Provide the [X, Y] coordinate of the cell's center where the given text is located.  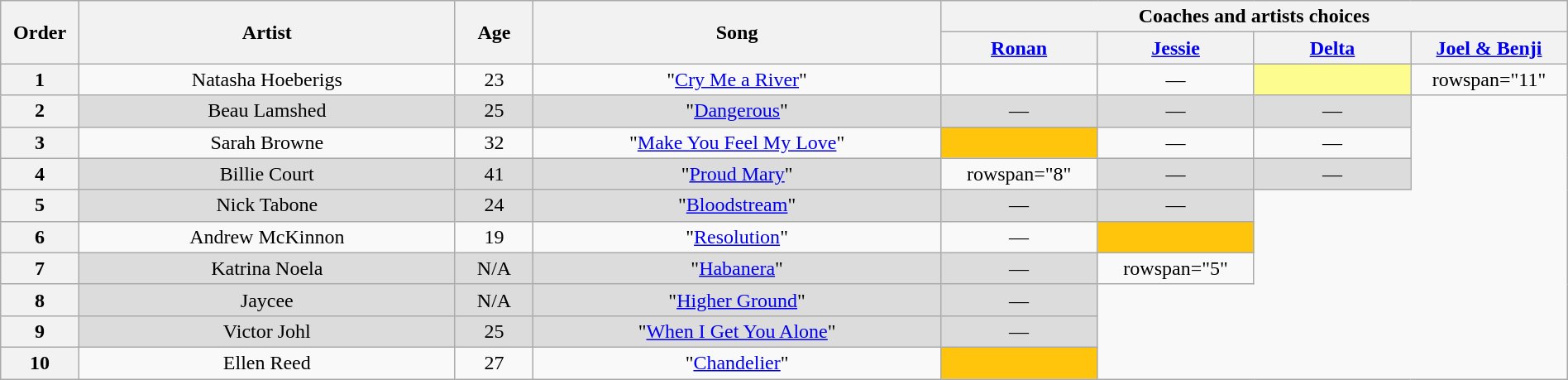
Billie Court [266, 174]
Artist [266, 32]
"Resolution" [738, 237]
41 [495, 174]
19 [495, 237]
"Make You Feel My Love" [738, 142]
Order [40, 32]
Jessie [1176, 48]
"Dangerous" [738, 111]
1 [40, 79]
"Proud Mary" [738, 174]
Ellen Reed [266, 363]
4 [40, 174]
10 [40, 363]
Age [495, 32]
Nick Tabone [266, 205]
Katrina Noela [266, 268]
6 [40, 237]
"When I Get You Alone" [738, 331]
7 [40, 268]
Beau Lamshed [266, 111]
"Bloodstream" [738, 205]
9 [40, 331]
Jaycee [266, 300]
3 [40, 142]
Song [738, 32]
"Habanera" [738, 268]
rowspan="11" [1489, 79]
8 [40, 300]
Ronan [1019, 48]
Andrew McKinnon [266, 237]
24 [495, 205]
"Cry Me a River" [738, 79]
32 [495, 142]
rowspan="5" [1176, 268]
Victor Johl [266, 331]
rowspan="8" [1019, 174]
"Chandelier" [738, 363]
"Higher Ground" [738, 300]
2 [40, 111]
Coaches and artists choices [1254, 17]
Delta [1331, 48]
5 [40, 205]
Sarah Browne [266, 142]
Natasha Hoeberigs [266, 79]
Joel & Benji [1489, 48]
27 [495, 363]
23 [495, 79]
